Detect which cell encompasses the target text, then output its (X, Y) center coordinate. 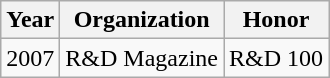
Honor (276, 20)
Year (30, 20)
Organization (142, 20)
R&D 100 (276, 58)
R&D Magazine (142, 58)
2007 (30, 58)
